Provide the (x, y) coordinate of the cell's center where the given text is located.  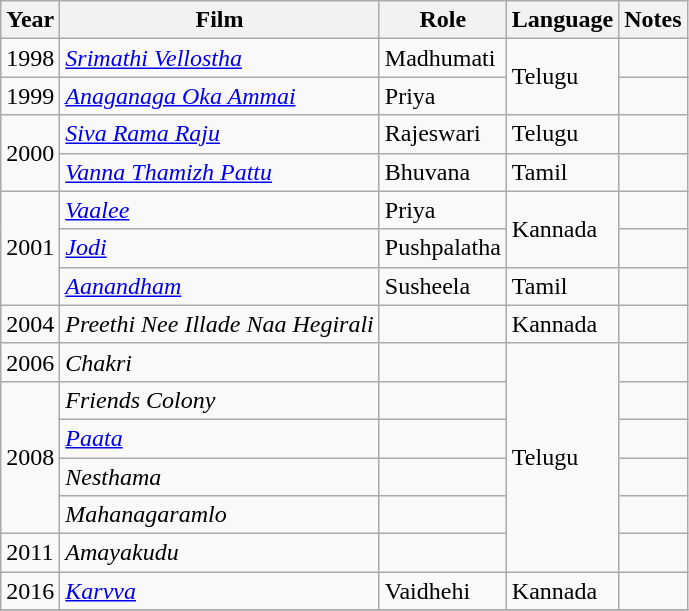
Role (442, 20)
Bhuvana (442, 172)
Srimathi Vellostha (220, 58)
Aanandham (220, 286)
2000 (30, 153)
Vaalee (220, 210)
Language (562, 20)
1998 (30, 58)
Pushpalatha (442, 248)
2016 (30, 591)
Karvva (220, 591)
Siva Rama Raju (220, 134)
Jodi (220, 248)
Anaganaga Oka Ammai (220, 96)
Friends Colony (220, 400)
Madhumati (442, 58)
Year (30, 20)
Susheela (442, 286)
Preethi Nee Illade Naa Hegirali (220, 324)
Mahanagaramlo (220, 515)
Film (220, 20)
Notes (653, 20)
2011 (30, 553)
2004 (30, 324)
1999 (30, 96)
2001 (30, 248)
Chakri (220, 362)
Vanna Thamizh Pattu (220, 172)
Nesthama (220, 477)
2008 (30, 457)
2006 (30, 362)
Amayakudu (220, 553)
Vaidhehi (442, 591)
Paata (220, 438)
Rajeswari (442, 134)
